Capture the cell that displays the provided text and extract its (X, Y) central coordinate. 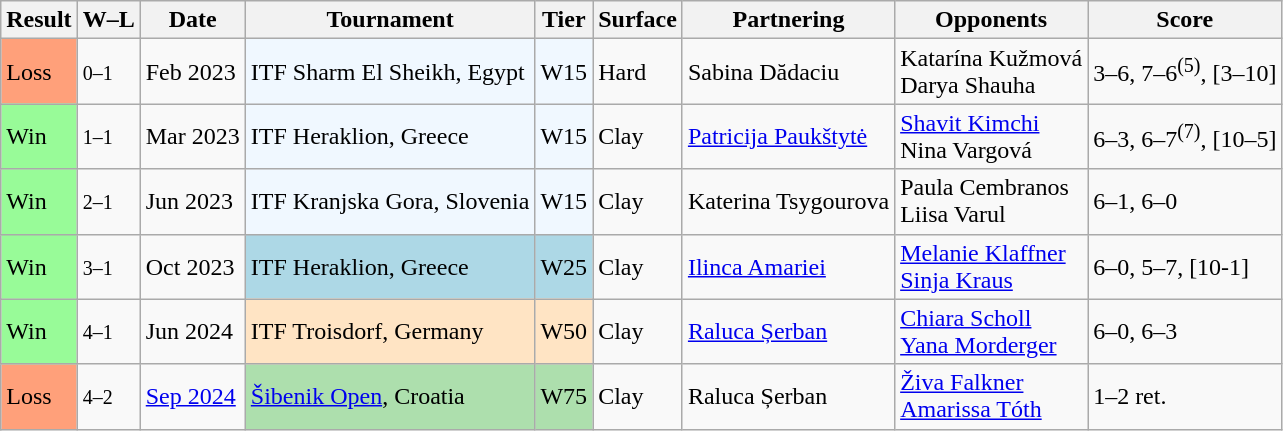
0–1 (108, 72)
W75 (564, 396)
4–2 (108, 396)
ITF Sharm El Sheikh, Egypt (390, 72)
Score (1185, 20)
Ilinca Amariei (788, 266)
Paula Cembranos Liisa Varul (992, 202)
W25 (564, 266)
Katarína Kužmová Darya Shauha (992, 72)
Mar 2023 (192, 136)
ITF Troisdorf, Germany (390, 332)
1–1 (108, 136)
2–1 (108, 202)
Šibenik Open, Croatia (390, 396)
6–1, 6–0 (1185, 202)
W–L (108, 20)
Opponents (992, 20)
Feb 2023 (192, 72)
Surface (638, 20)
Sep 2024 (192, 396)
Shavit Kimchi Nina Vargová (992, 136)
6–3, 6–7(7), [10–5] (1185, 136)
Result (39, 20)
Tier (564, 20)
Jun 2023 (192, 202)
Katerina Tsygourova (788, 202)
ITF Kranjska Gora, Slovenia (390, 202)
6–0, 5–7, [10-1] (1185, 266)
Sabina Dădaciu (788, 72)
Chiara Scholl Yana Morderger (992, 332)
4–1 (108, 332)
Jun 2024 (192, 332)
W50 (564, 332)
Hard (638, 72)
3–6, 7–6(5), [3–10] (1185, 72)
Tournament (390, 20)
Date (192, 20)
1–2 ret. (1185, 396)
3–1 (108, 266)
Patricija Paukštytė (788, 136)
Živa Falkner Amarissa Tóth (992, 396)
Oct 2023 (192, 266)
Partnering (788, 20)
Melanie Klaffner Sinja Kraus (992, 266)
6–0, 6–3 (1185, 332)
